Find where the given text appears and provide that cell's center as (x, y) coordinate. 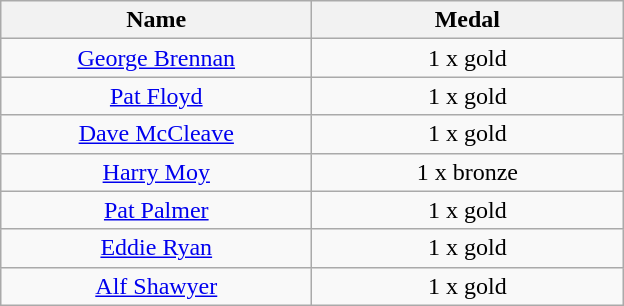
1 x bronze (468, 172)
George Brennan (156, 58)
Alf Shawyer (156, 286)
Pat Floyd (156, 96)
Harry Moy (156, 172)
Pat Palmer (156, 210)
Name (156, 20)
Eddie Ryan (156, 248)
Dave McCleave (156, 134)
Medal (468, 20)
